Detect which cell encompasses the target text, then output its [x, y] center coordinate. 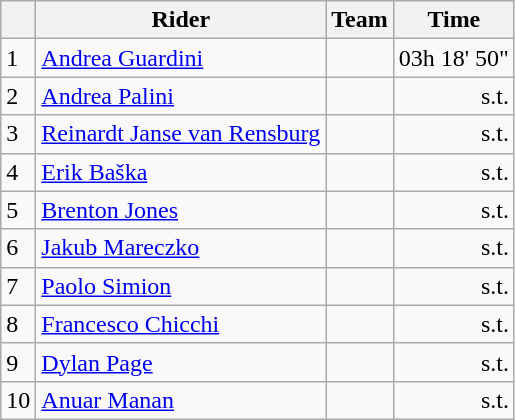
2 [18, 96]
7 [18, 286]
Team [360, 20]
5 [18, 210]
Erik Baška [181, 172]
Reinardt Janse van Rensburg [181, 134]
4 [18, 172]
Anuar Manan [181, 400]
Andrea Guardini [181, 58]
3 [18, 134]
Francesco Chicchi [181, 324]
Rider [181, 20]
Paolo Simion [181, 286]
8 [18, 324]
03h 18' 50" [454, 58]
Andrea Palini [181, 96]
9 [18, 362]
10 [18, 400]
1 [18, 58]
Dylan Page [181, 362]
Time [454, 20]
6 [18, 248]
Brenton Jones [181, 210]
Jakub Mareczko [181, 248]
